Search for the cell housing the specified text and yield its [x, y] center coordinate. 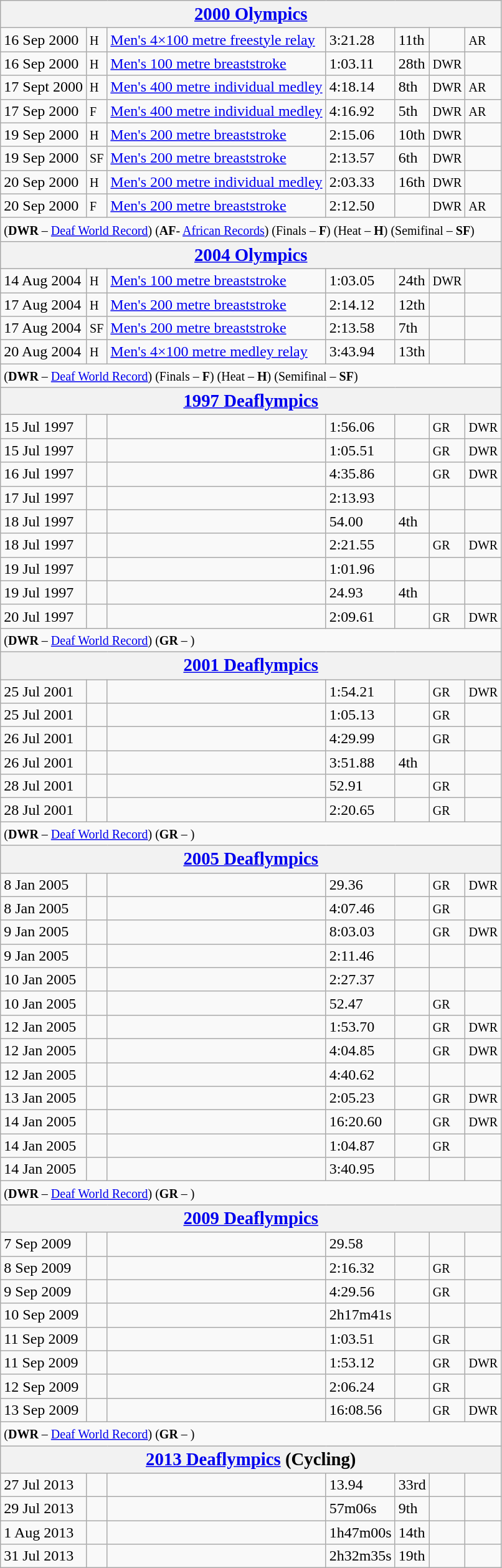
2:14.12 [360, 305]
1:03.11 [360, 64]
16 Jul 1997 [44, 474]
9th [412, 1509]
11th [412, 40]
8th [412, 87]
2:09.61 [360, 616]
2:21.55 [360, 545]
1997 Deaflympics [251, 401]
29.58 [360, 1244]
2001 Deaflympics [251, 665]
2000 Olympics [251, 14]
1:05.51 [360, 450]
1 Aug 2013 [44, 1532]
2:05.23 [360, 1098]
2:20.65 [360, 810]
4:29.56 [360, 1291]
24.93 [360, 592]
52.47 [360, 1003]
9 Sep 2009 [44, 1291]
6th [412, 158]
1:56.06 [360, 427]
13.94 [360, 1485]
1:05.13 [360, 715]
1:04.87 [360, 1146]
3:21.28 [360, 40]
Men's 4×100 metre medley relay [217, 352]
4:29.99 [360, 739]
16:08.56 [360, 1410]
2005 Deaflympics [251, 859]
4:18.14 [360, 87]
2h32m35s [360, 1556]
13th [412, 352]
13 Jan 2005 [44, 1098]
4:07.46 [360, 908]
1:01.96 [360, 569]
17 Jul 1997 [44, 498]
33rd [412, 1485]
17 Sept 2000 [44, 87]
2:12.50 [360, 206]
4:40.62 [360, 1075]
3:43.94 [360, 352]
12 Sep 2009 [44, 1386]
2:13.57 [360, 158]
1:54.21 [360, 691]
57m06s [360, 1509]
2009 Deaflympics [251, 1219]
16th [412, 182]
24th [412, 280]
7th [412, 328]
4:35.86 [360, 474]
(DWR – Deaf World Record) (AF- African Records) (Finals – F) (Heat – H) (Semifinal – SF) [251, 229]
20 Aug 2004 [44, 352]
14 Aug 2004 [44, 280]
1h47m00s [360, 1532]
2:13.58 [360, 328]
8 Sep 2009 [44, 1268]
3:51.88 [360, 763]
27 Jul 2013 [44, 1485]
16:20.60 [360, 1122]
2:06.24 [360, 1386]
19th [412, 1556]
17 Sep 2000 [44, 111]
2004 Olympics [251, 255]
12th [412, 305]
2013 Deaflympics (Cycling) [251, 1459]
14th [412, 1532]
2:27.37 [360, 979]
1:03.51 [360, 1339]
Men's 200 metre individual medley [217, 182]
31 Jul 2013 [44, 1556]
29 Jul 2013 [44, 1509]
4:04.85 [360, 1050]
Men's 4×100 metre freestyle relay [217, 40]
10th [412, 135]
8:03.03 [360, 932]
29.36 [360, 885]
10 Sep 2009 [44, 1315]
5th [412, 111]
28th [412, 64]
2:15.06 [360, 135]
2:03.33 [360, 182]
2:16.32 [360, 1268]
1:53.12 [360, 1362]
(DWR – Deaf World Record) (Finals – F) (Heat – H) (Semifinal – SF) [251, 376]
20 Jul 1997 [44, 616]
54.00 [360, 521]
7 Sep 2009 [44, 1244]
1:53.70 [360, 1027]
13 Sep 2009 [44, 1410]
3:40.95 [360, 1169]
2h17m41s [360, 1315]
2:11.46 [360, 956]
2:13.93 [360, 498]
52.91 [360, 786]
1:03.05 [360, 280]
4:16.92 [360, 111]
